Output the [x, y] coordinate of the center of the cell containing the given text.  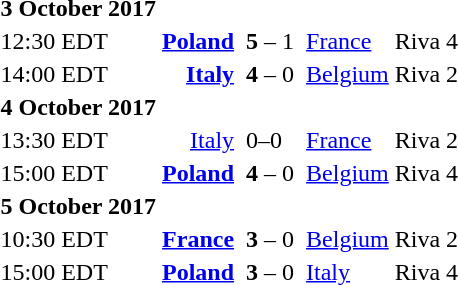
5 – 1 [270, 41]
3 – 0 [270, 239]
0–0 [270, 140]
